Scan for the cell matching the given text and deliver its (X, Y) coordinate at center. 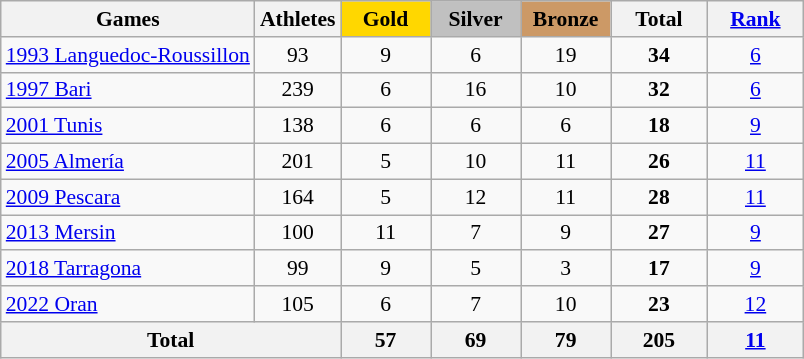
57 (386, 340)
34 (660, 55)
201 (298, 162)
69 (476, 340)
239 (298, 90)
26 (660, 162)
99 (298, 269)
105 (298, 304)
164 (298, 197)
2018 Tarragona (128, 269)
2013 Mersin (128, 233)
100 (298, 233)
2001 Tunis (128, 126)
1997 Bari (128, 90)
32 (660, 90)
138 (298, 126)
79 (566, 340)
Athletes (298, 19)
Rank (756, 19)
18 (660, 126)
28 (660, 197)
23 (660, 304)
Silver (476, 19)
19 (566, 55)
2022 Oran (128, 304)
93 (298, 55)
3 (566, 269)
Bronze (566, 19)
Games (128, 19)
Gold (386, 19)
17 (660, 269)
16 (476, 90)
27 (660, 233)
1993 Languedoc-Roussillon (128, 55)
2009 Pescara (128, 197)
2005 Almería (128, 162)
205 (660, 340)
